Determine the [x, y] coordinate at the center of the cell enclosing the given text.  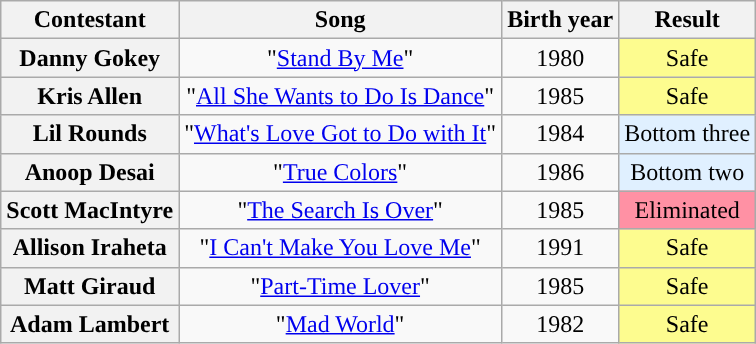
Eliminated [688, 210]
"I Can't Make You Love Me" [340, 248]
"Stand By Me" [340, 58]
Bottom three [688, 134]
Allison Iraheta [90, 248]
1991 [560, 248]
Result [688, 20]
"True Colors" [340, 172]
Anoop Desai [90, 172]
"Mad World" [340, 324]
"All She Wants to Do Is Dance" [340, 96]
Scott MacIntyre [90, 210]
1984 [560, 134]
"The Search Is Over" [340, 210]
Birth year [560, 20]
1986 [560, 172]
Kris Allen [90, 96]
Matt Giraud [90, 286]
Danny Gokey [90, 58]
Lil Rounds [90, 134]
Bottom two [688, 172]
1980 [560, 58]
Adam Lambert [90, 324]
1982 [560, 324]
"Part-Time Lover" [340, 286]
Contestant [90, 20]
"What's Love Got to Do with It" [340, 134]
Song [340, 20]
